Return the [x, y] coordinate for the center point of the cell that contains the specified text.  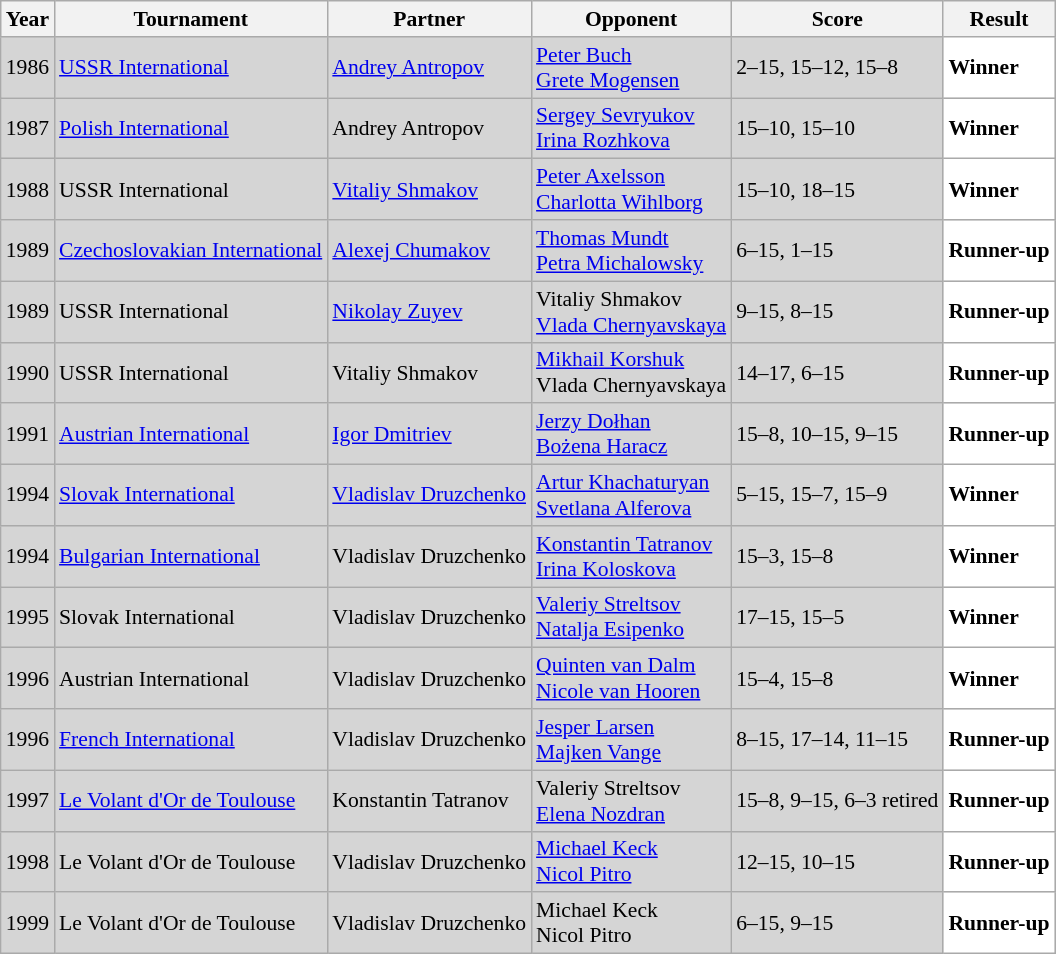
Valeriy Streltsov Natalja Esipenko [631, 618]
Alexej Chumakov [429, 250]
French International [190, 740]
1986 [28, 68]
Bulgarian International [190, 556]
Score [837, 19]
Tournament [190, 19]
Result [998, 19]
1991 [28, 434]
Jerzy Dołhan Bożena Haracz [631, 434]
1999 [28, 924]
1990 [28, 372]
Sergey Sevryukov Irina Rozhkova [631, 128]
Peter Axelsson Charlotta Wihlborg [631, 190]
Opponent [631, 19]
5–15, 15–7, 15–9 [837, 496]
Nikolay Zuyev [429, 312]
17–15, 15–5 [837, 618]
15–10, 15–10 [837, 128]
Jesper Larsen Majken Vange [631, 740]
1995 [28, 618]
1988 [28, 190]
Year [28, 19]
Mikhail Korshuk Vlada Chernyavskaya [631, 372]
2–15, 15–12, 15–8 [837, 68]
1998 [28, 862]
15–4, 15–8 [837, 678]
1997 [28, 800]
8–15, 17–14, 11–15 [837, 740]
Czechoslovakian International [190, 250]
Konstantin Tatranov [429, 800]
15–3, 15–8 [837, 556]
Quinten van Dalm Nicole van Hooren [631, 678]
Thomas Mundt Petra Michalowsky [631, 250]
Konstantin Tatranov Irina Koloskova [631, 556]
Valeriy Streltsov Elena Nozdran [631, 800]
15–8, 9–15, 6–3 retired [837, 800]
Peter Buch Grete Mogensen [631, 68]
Partner [429, 19]
Artur Khachaturyan Svetlana Alferova [631, 496]
Igor Dmitriev [429, 434]
14–17, 6–15 [837, 372]
9–15, 8–15 [837, 312]
6–15, 9–15 [837, 924]
15–8, 10–15, 9–15 [837, 434]
Polish International [190, 128]
12–15, 10–15 [837, 862]
Vitaliy Shmakov Vlada Chernyavskaya [631, 312]
6–15, 1–15 [837, 250]
15–10, 18–15 [837, 190]
1987 [28, 128]
